Pinpoint the cell where the given text exists, returning its [X, Y] midpoint coordinate. 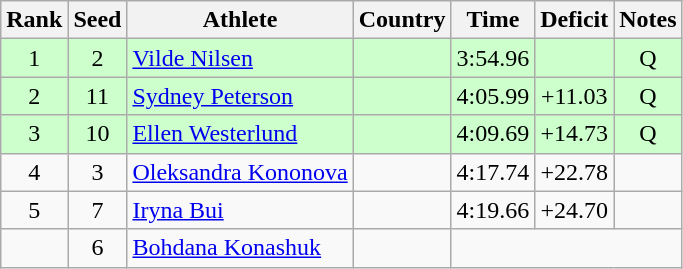
7 [98, 210]
Time [493, 20]
11 [98, 96]
+14.73 [574, 134]
4 [34, 172]
Notes [648, 20]
4:09.69 [493, 134]
+22.78 [574, 172]
4:17.74 [493, 172]
Deficit [574, 20]
6 [98, 248]
Sydney Peterson [240, 96]
Oleksandra Kononova [240, 172]
Country [402, 20]
5 [34, 210]
Vilde Nilsen [240, 58]
Rank [34, 20]
Iryna Bui [240, 210]
4:19.66 [493, 210]
Athlete [240, 20]
10 [98, 134]
+24.70 [574, 210]
1 [34, 58]
Seed [98, 20]
Ellen Westerlund [240, 134]
+11.03 [574, 96]
Bohdana Konashuk [240, 248]
4:05.99 [493, 96]
3:54.96 [493, 58]
